Extract the [X, Y] coordinate from the center of the cell holding the provided text.  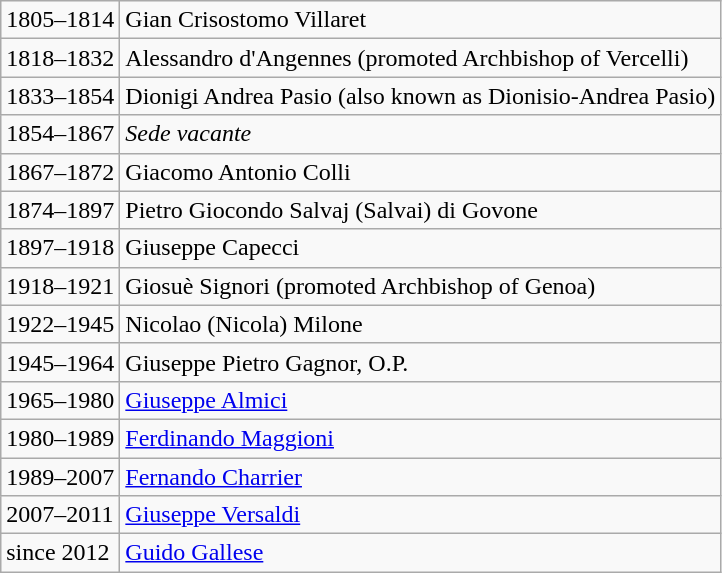
Pietro Giocondo Salvaj (Salvai) di Govone [420, 210]
1897–1918 [60, 248]
Sede vacante [420, 134]
Giuseppe Capecci [420, 248]
Giuseppe Versaldi [420, 515]
Fernando Charrier [420, 477]
1833–1854 [60, 96]
Gian Crisostomo Villaret [420, 20]
1945–1964 [60, 362]
1922–1945 [60, 324]
Ferdinando Maggioni [420, 438]
Giuseppe Pietro Gagnor, O.P. [420, 362]
1818–1832 [60, 58]
1965–1980 [60, 400]
1980–1989 [60, 438]
Nicolao (Nicola) Milone [420, 324]
Giuseppe Almici [420, 400]
1918–1921 [60, 286]
Giacomo Antonio Colli [420, 172]
since 2012 [60, 553]
1874–1897 [60, 210]
Dionigi Andrea Pasio (also known as Dionisio-Andrea Pasio) [420, 96]
Giosuè Signori (promoted Archbishop of Genoa) [420, 286]
2007–2011 [60, 515]
1854–1867 [60, 134]
1867–1872 [60, 172]
Guido Gallese [420, 553]
Alessandro d'Angennes (promoted Archbishop of Vercelli) [420, 58]
1805–1814 [60, 20]
1989–2007 [60, 477]
